Return the (X, Y) coordinate for the center point of the cell that contains the specified text.  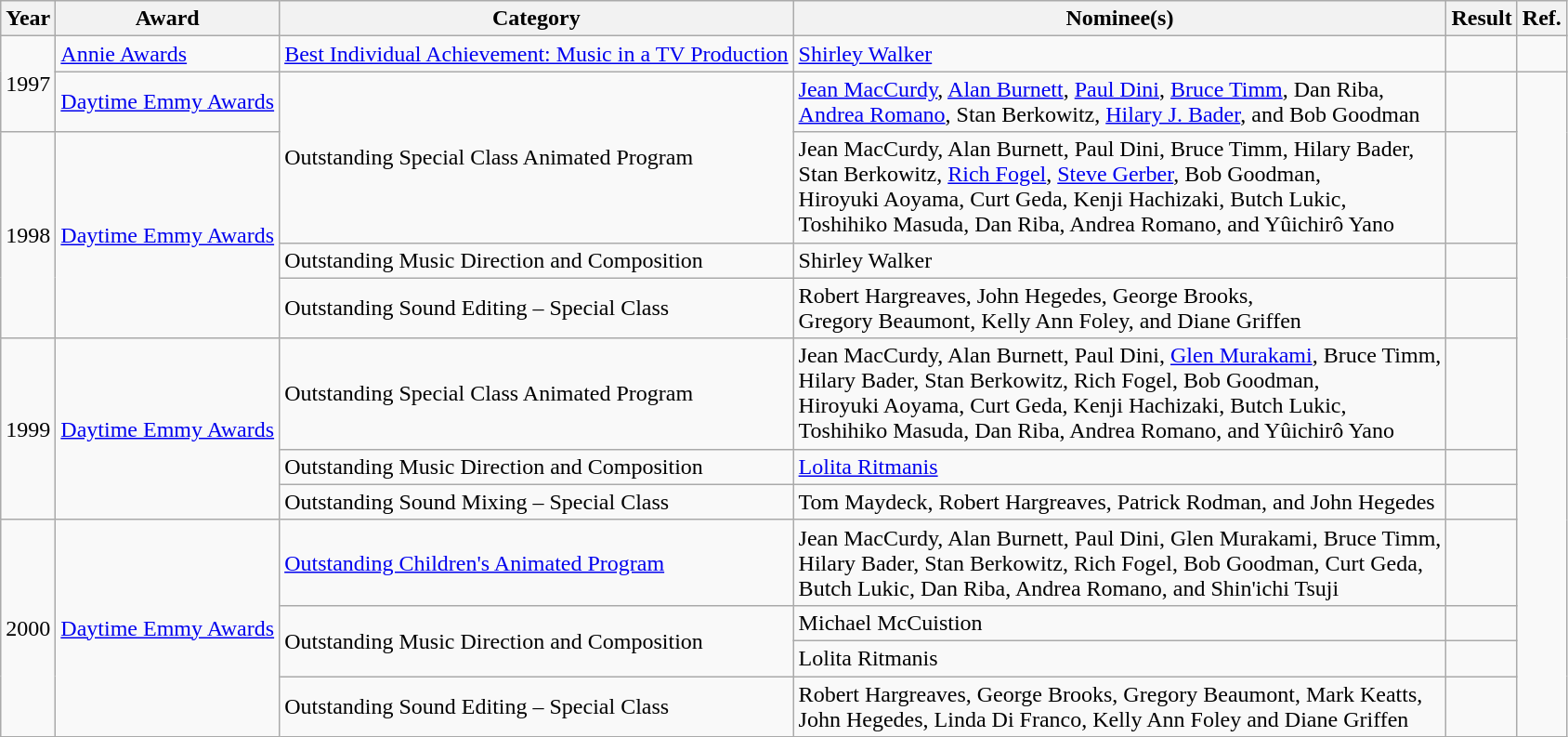
Award (167, 19)
Ref. (1542, 19)
Result (1482, 19)
Robert Hargreaves, John Hegedes, George Brooks, Gregory Beaumont, Kelly Ann Foley, and Diane Griffen (1120, 309)
Robert Hargreaves, George Brooks, Gregory Beaumont, Mark Keatts, John Hegedes, Linda Di Franco, Kelly Ann Foley and Diane Griffen (1120, 706)
Annie Awards (167, 54)
Outstanding Sound Mixing – Special Class (537, 502)
Tom Maydeck, Robert Hargreaves, Patrick Rodman, and John Hegedes (1120, 502)
1998 (28, 235)
Outstanding Children's Animated Program (537, 562)
Category (537, 19)
Year (28, 19)
Nominee(s) (1120, 19)
1999 (28, 429)
Best Individual Achievement: Music in a TV Production (537, 54)
2000 (28, 628)
Jean MacCurdy, Alan Burnett, Paul Dini, Bruce Timm, Dan Riba, Andrea Romano, Stan Berkowitz, Hilary J. Bader, and Bob Goodman (1120, 102)
1997 (28, 84)
Michael McCuistion (1120, 623)
